Pinpoint the cell where the given text exists, returning its [x, y] midpoint coordinate. 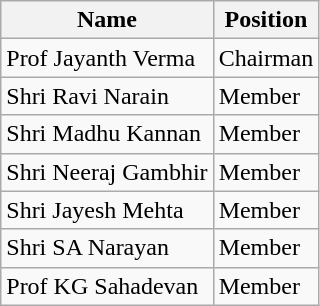
Shri Ravi Narain [107, 96]
Prof Jayanth Verma [107, 58]
Shri Jayesh Mehta [107, 210]
Chairman [266, 58]
Shri SA Narayan [107, 248]
Shri Madhu Kannan [107, 134]
Shri Neeraj Gambhir [107, 172]
Name [107, 20]
Prof KG Sahadevan [107, 286]
Position [266, 20]
